Scan for the cell matching the given text and deliver its (X, Y) coordinate at center. 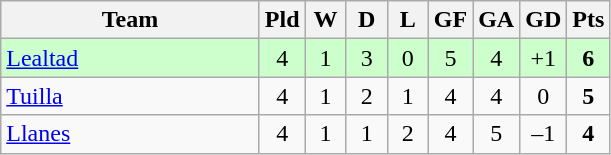
GA (496, 20)
–1 (544, 134)
L (408, 20)
W (326, 20)
3 (366, 58)
+1 (544, 58)
Llanes (130, 134)
Lealtad (130, 58)
6 (588, 58)
GD (544, 20)
Pld (282, 20)
Team (130, 20)
Tuilla (130, 96)
D (366, 20)
Pts (588, 20)
GF (450, 20)
